Return [x, y] of the center of cell containing provided text 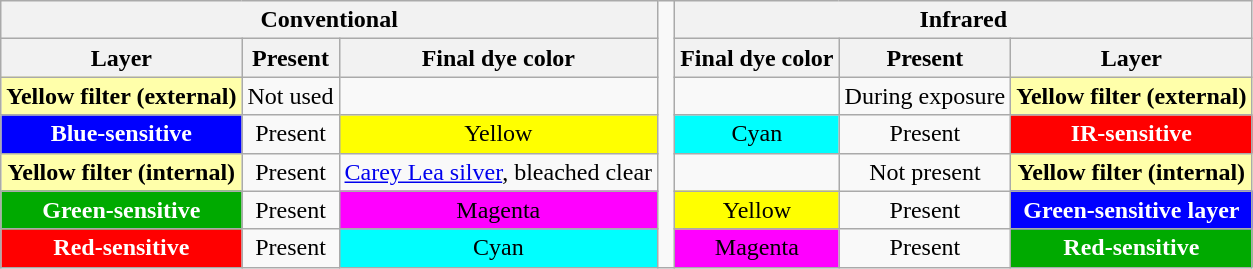
Green-sensitive layer [1132, 210]
IR-sensitive [1132, 134]
During exposure [925, 96]
Conventional [330, 20]
Not used [290, 96]
Blue-sensitive [122, 134]
Carey Lea silver, bleached clear [498, 172]
Not present [925, 172]
Infrared [964, 20]
Green-sensitive [122, 210]
